From the cell containing the given text, extract its center point as (X, Y) coordinate. 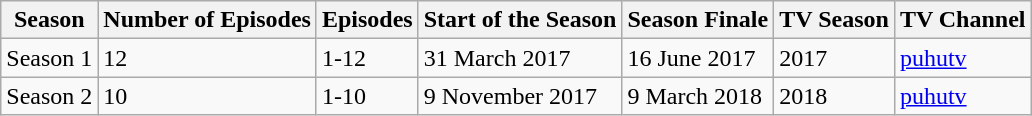
Start of the Season (520, 20)
Season 2 (50, 96)
10 (208, 96)
31 March 2017 (520, 58)
Season (50, 20)
TV Channel (962, 20)
1-10 (367, 96)
2017 (834, 58)
Season Finale (698, 20)
Season 1 (50, 58)
1-12 (367, 58)
2018 (834, 96)
Number of Episodes (208, 20)
9 November 2017 (520, 96)
Episodes (367, 20)
16 June 2017 (698, 58)
9 March 2018 (698, 96)
12 (208, 58)
TV Season (834, 20)
